Provide the [X, Y] coordinate of the cell's center where the given text is located.  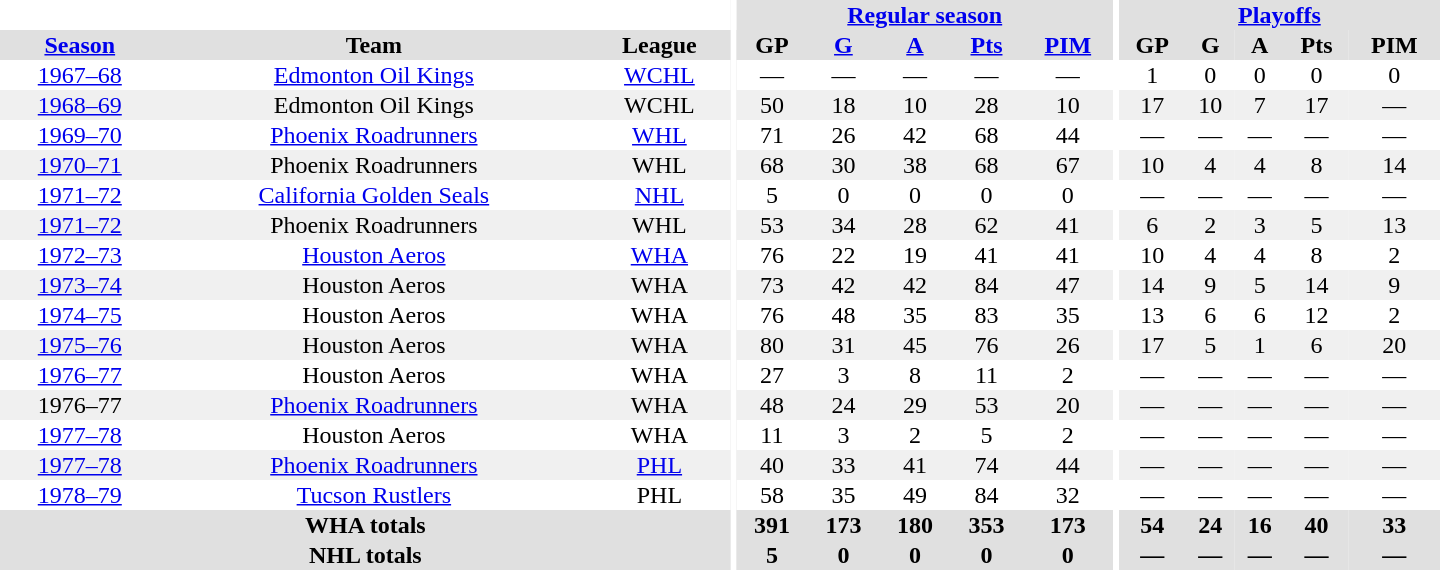
NHL [659, 195]
Season [80, 45]
1973–74 [80, 285]
1968–69 [80, 105]
27 [772, 375]
62 [987, 225]
80 [772, 345]
League [659, 45]
47 [1068, 285]
31 [844, 345]
58 [772, 495]
83 [987, 315]
45 [915, 345]
1975–76 [80, 345]
73 [772, 285]
Regular season [924, 15]
1970–71 [80, 165]
18 [844, 105]
NHL totals [366, 555]
1967–68 [80, 75]
16 [1260, 525]
391 [772, 525]
74 [987, 465]
71 [772, 135]
22 [844, 255]
1969–70 [80, 135]
19 [915, 255]
Team [374, 45]
30 [844, 165]
49 [915, 495]
Playoffs [1280, 15]
California Golden Seals [374, 195]
32 [1068, 495]
7 [1260, 105]
12 [1317, 315]
1972–73 [80, 255]
67 [1068, 165]
353 [987, 525]
1974–75 [80, 315]
50 [772, 105]
34 [844, 225]
1978–79 [80, 495]
WHA totals [366, 525]
29 [915, 405]
54 [1152, 525]
Tucson Rustlers [374, 495]
180 [915, 525]
38 [915, 165]
